Capture the cell that displays the provided text and extract its (X, Y) central coordinate. 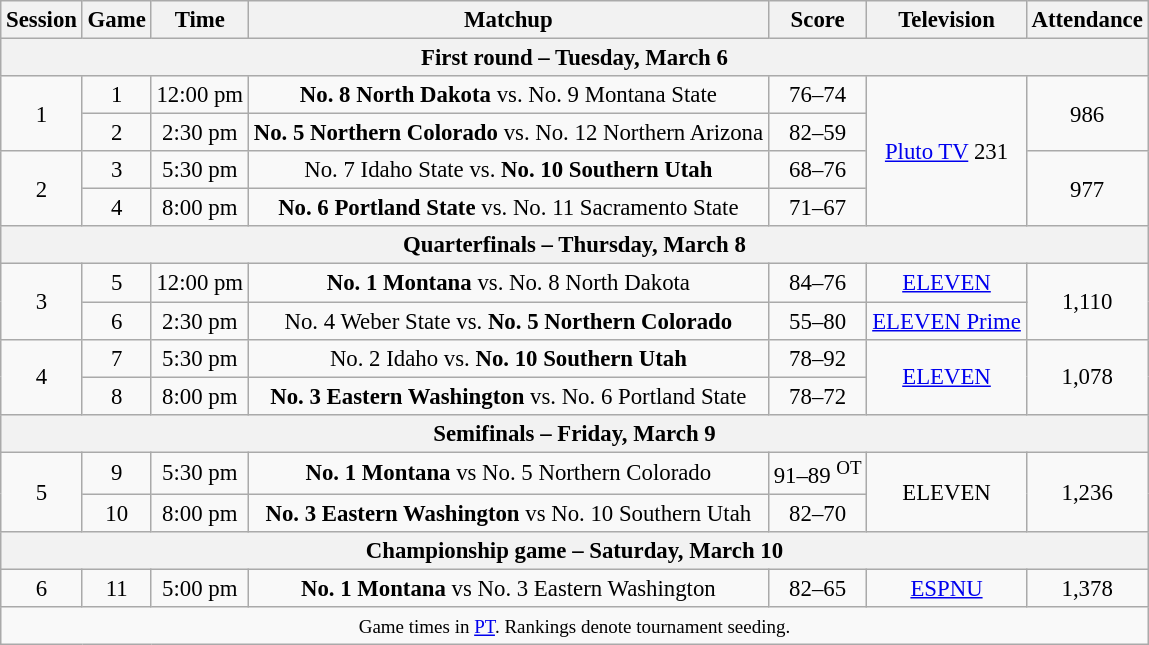
71–67 (818, 208)
68–76 (818, 170)
Attendance (1087, 20)
No. 2 Idaho vs. No. 10 Southern Utah (508, 358)
7 (116, 358)
9 (116, 473)
82–65 (818, 588)
No. 1 Montana vs. No. 8 North Dakota (508, 283)
Time (200, 20)
82–59 (818, 133)
No. 3 Eastern Washington vs No. 10 Southern Utah (508, 513)
No. 1 Montana vs No. 3 Eastern Washington (508, 588)
1,078 (1087, 376)
Championship game – Saturday, March 10 (574, 551)
ESPNU (946, 588)
78–72 (818, 396)
Session (42, 20)
No. 4 Weber State vs. No. 5 Northern Colorado (508, 321)
No. 6 Portland State vs. No. 11 Sacramento State (508, 208)
No. 3 Eastern Washington vs. No. 6 Portland State (508, 396)
Game (116, 20)
11 (116, 588)
10 (116, 513)
78–92 (818, 358)
Game times in PT. Rankings denote tournament seeding. (574, 626)
8 (116, 396)
First round – Tuesday, March 6 (574, 58)
Pluto TV 231 (946, 151)
Quarterfinals – Thursday, March 8 (574, 245)
Matchup (508, 20)
No. 7 Idaho State vs. No. 10 Southern Utah (508, 170)
82–70 (818, 513)
91–89 OT (818, 473)
No. 1 Montana vs No. 5 Northern Colorado (508, 473)
ELEVEN Prime (946, 321)
1,236 (1087, 492)
977 (1087, 188)
No. 8 North Dakota vs. No. 9 Montana State (508, 95)
Semifinals – Friday, March 9 (574, 433)
84–76 (818, 283)
986 (1087, 114)
5:00 pm (200, 588)
No. 5 Northern Colorado vs. No. 12 Northern Arizona (508, 133)
Television (946, 20)
Score (818, 20)
55–80 (818, 321)
1,378 (1087, 588)
76–74 (818, 95)
1,110 (1087, 302)
